Search for the cell housing the specified text and yield its (X, Y) center coordinate. 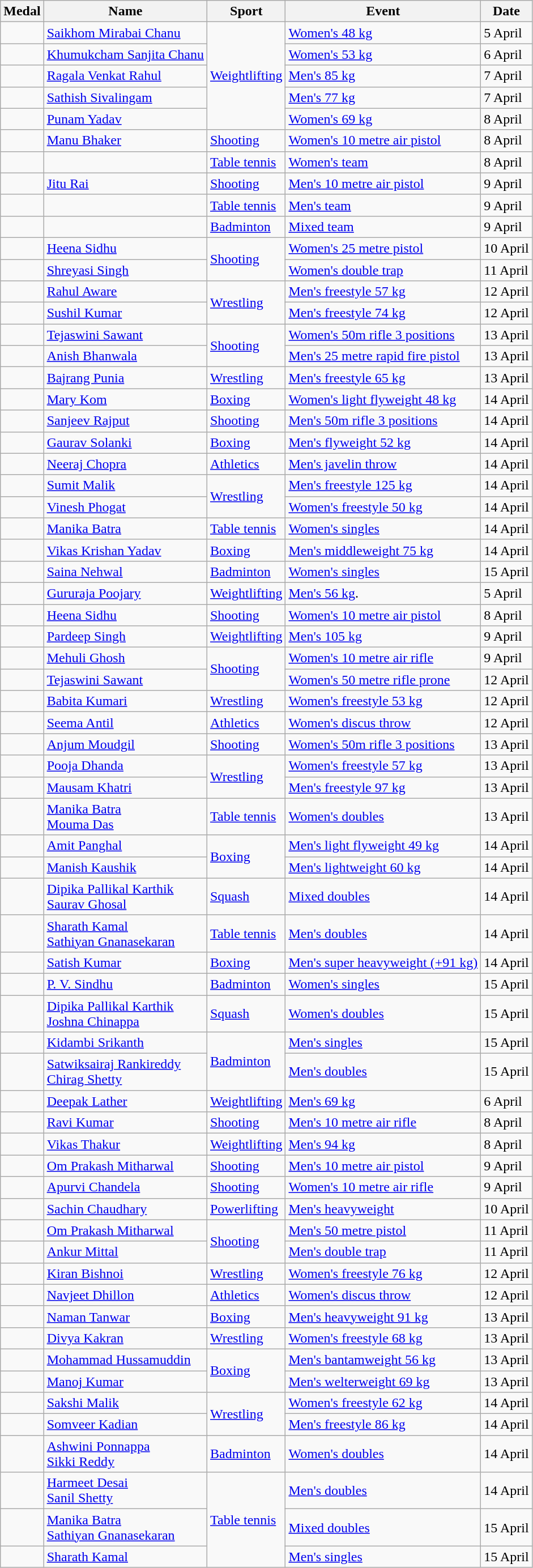
Pardeep Singh (125, 637)
Harmeet DesaiSanil Shetty (125, 1491)
Vikas Krishan Yadav (125, 550)
Rahul Aware (125, 292)
Anish Bhanwala (125, 356)
Ankur Mittal (125, 1252)
Men's 69 kg (383, 1101)
Mary Kom (125, 399)
Gaurav Solanki (125, 442)
Women's freestyle 53 kg (383, 701)
Women's 69 kg (383, 119)
Men's 94 kg (383, 1144)
Women's team (383, 162)
Men's freestyle 125 kg (383, 485)
Gururaja Poojary (125, 593)
Women's freestyle 68 kg (383, 1338)
Women's double trap (383, 270)
Jitu Rai (125, 184)
Men's welterweight 69 kg (383, 1382)
Women's 48 kg (383, 33)
Women's light flyweight 48 kg (383, 399)
Name (125, 11)
Anjum Moudgil (125, 744)
Men's team (383, 205)
Men's heavyweight 91 kg (383, 1316)
Sharath Kamal (125, 1557)
Khumukcham Sanjita Chanu (125, 54)
Women's 50 metre rifle prone (383, 680)
Men's double trap (383, 1252)
Ashwini PonnappaSikki Reddy (125, 1454)
Manika Batra (125, 529)
Men's freestyle 86 kg (383, 1425)
Sanjeev Rajput (125, 421)
Manish Kaushik (125, 867)
Sakshi Malik (125, 1403)
Men's freestyle 57 kg (383, 292)
Neeraj Chopra (125, 464)
Men's freestyle 65 kg (383, 378)
Women's 25 metre pistol (383, 248)
Men's 50m rifle 3 positions (383, 421)
Mehuli Ghosh (125, 658)
Men's 10 metre air rifle (383, 1123)
Women's freestyle 50 kg (383, 507)
Dipika Pallikal KarthikJoshna Chinappa (125, 1013)
Babita Kumari (125, 701)
Pooja Dhanda (125, 766)
Kiran Bishnoi (125, 1273)
Punam Yadav (125, 119)
Mohammad Hussamuddin (125, 1360)
Seema Antil (125, 723)
Men's freestyle 97 kg (383, 787)
Men's 105 kg (383, 637)
Sharath KamalSathiyan Gnanasekaran (125, 934)
Dipika Pallikal KarthikSaurav Ghosal (125, 896)
Men's freestyle 74 kg (383, 313)
Medal (22, 11)
Date (506, 11)
Women's freestyle 76 kg (383, 1273)
Naman Tanwar (125, 1316)
Men's 56 kg. (383, 593)
Sathish Sivalingam (125, 97)
Men's 85 kg (383, 76)
Women's freestyle 57 kg (383, 766)
Kidambi Srikanth (125, 1043)
Vikas Thakur (125, 1144)
Manika BatraSathiyan Gnanasekaran (125, 1527)
Amit Panghal (125, 846)
Powerlifting (246, 1209)
Manu Bhaker (125, 140)
Mixed team (383, 227)
Manika BatraMouma Das (125, 817)
Men's 50 metre pistol (383, 1230)
Satwiksairaj RankireddyChirag Shetty (125, 1072)
Sachin Chaudhary (125, 1209)
Women's freestyle 62 kg (383, 1403)
Saikhom Mirabai Chanu (125, 33)
Sumit Malik (125, 485)
Men's 77 kg (383, 97)
Divya Kakran (125, 1338)
Women's 53 kg (383, 54)
P. V. Sindhu (125, 984)
Somveer Kadian (125, 1425)
Manoj Kumar (125, 1382)
Men's bantamweight 56 kg (383, 1360)
Vinesh Phogat (125, 507)
Men's lightweight 60 kg (383, 867)
Navjeet Dhillon (125, 1295)
Ravi Kumar (125, 1123)
Men's heavyweight (383, 1209)
Satish Kumar (125, 962)
Shreyasi Singh (125, 270)
Men's 25 metre rapid fire pistol (383, 356)
Saina Nehwal (125, 572)
Ragala Venkat Rahul (125, 76)
Men's super heavyweight (+91 kg) (383, 962)
Deepak Lather (125, 1101)
Sushil Kumar (125, 313)
Men's middleweight 75 kg (383, 550)
Sport (246, 11)
Bajrang Punia (125, 378)
Apurvi Chandela (125, 1187)
Men's javelin throw (383, 464)
Mausam Khatri (125, 787)
Event (383, 11)
Men's light flyweight 49 kg (383, 846)
Men's flyweight 52 kg (383, 442)
